Determine the [X, Y] coordinate at the center of the cell enclosing the given text.  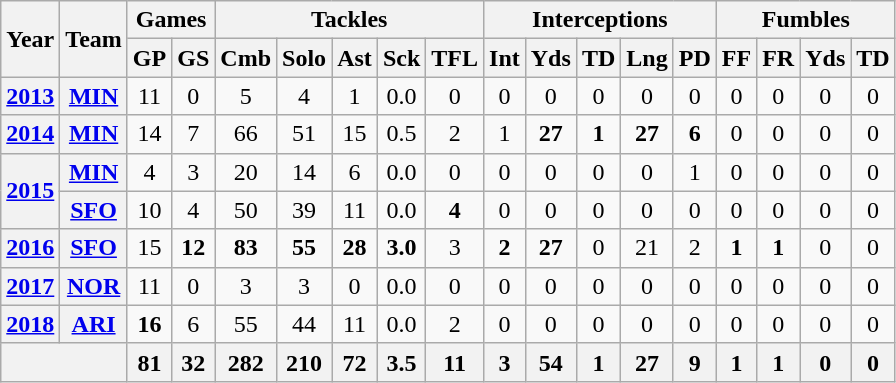
Year [30, 39]
81 [149, 362]
54 [550, 362]
FF [736, 58]
Tackles [350, 20]
210 [304, 362]
FR [778, 58]
83 [246, 248]
51 [304, 134]
5 [246, 96]
TFL [455, 58]
282 [246, 362]
ARI [94, 324]
Games [170, 20]
50 [246, 210]
72 [355, 362]
66 [246, 134]
2017 [30, 286]
20 [246, 172]
9 [694, 362]
Fumbles [806, 20]
NOR [94, 286]
GS [194, 58]
44 [304, 324]
Interceptions [600, 20]
GP [149, 58]
10 [149, 210]
2014 [30, 134]
Int [505, 58]
12 [194, 248]
3.0 [401, 248]
Sck [401, 58]
Team [94, 39]
16 [149, 324]
PD [694, 58]
21 [647, 248]
2018 [30, 324]
Solo [304, 58]
0.5 [401, 134]
Cmb [246, 58]
7 [194, 134]
32 [194, 362]
Ast [355, 58]
2016 [30, 248]
39 [304, 210]
3.5 [401, 362]
28 [355, 248]
Lng [647, 58]
2015 [30, 191]
2013 [30, 96]
